Return [x, y] of the center of cell containing provided text 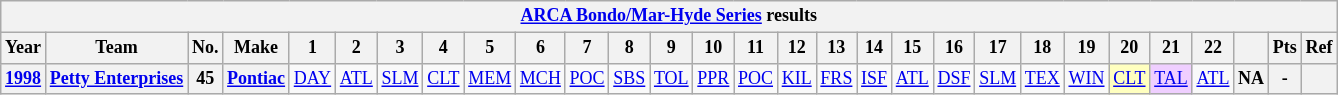
4 [444, 48]
14 [874, 48]
19 [1086, 48]
2 [356, 48]
DAY [312, 78]
18 [1042, 48]
3 [400, 48]
ISF [874, 78]
ARCA Bondo/Mar-Hyde Series results [669, 16]
20 [1130, 48]
Ref [1319, 48]
Make [256, 48]
FRS [836, 78]
15 [912, 48]
TEX [1042, 78]
5 [490, 48]
SBS [630, 78]
1998 [24, 78]
MEM [490, 78]
NA [1252, 78]
DSF [954, 78]
13 [836, 48]
MCH [541, 78]
17 [998, 48]
21 [1171, 48]
10 [714, 48]
TOL [672, 78]
Petty Enterprises [116, 78]
7 [587, 48]
22 [1213, 48]
Pontiac [256, 78]
Team [116, 48]
- [1284, 78]
11 [756, 48]
TAL [1171, 78]
8 [630, 48]
Pts [1284, 48]
12 [796, 48]
45 [206, 78]
WIN [1086, 78]
PPR [714, 78]
6 [541, 48]
16 [954, 48]
No. [206, 48]
Year [24, 48]
9 [672, 48]
1 [312, 48]
KIL [796, 78]
